Detect which cell encompasses the target text, then output its (x, y) center coordinate. 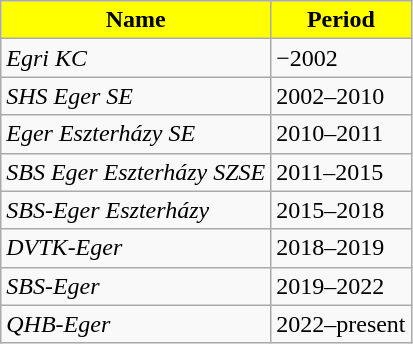
Period (341, 20)
2019–2022 (341, 286)
2018–2019 (341, 248)
2010–2011 (341, 134)
2022–present (341, 324)
Name (136, 20)
2002–2010 (341, 96)
−2002 (341, 58)
DVTK-Eger (136, 248)
2011–2015 (341, 172)
Egri KC (136, 58)
2015–2018 (341, 210)
SHS Eger SE (136, 96)
SBS-Eger Eszterházy (136, 210)
QHB-Eger (136, 324)
SBS-Eger (136, 286)
Eger Eszterházy SE (136, 134)
SBS Eger Eszterházy SZSE (136, 172)
